Determine the [x, y] coordinate at the center of the cell enclosing the given text.  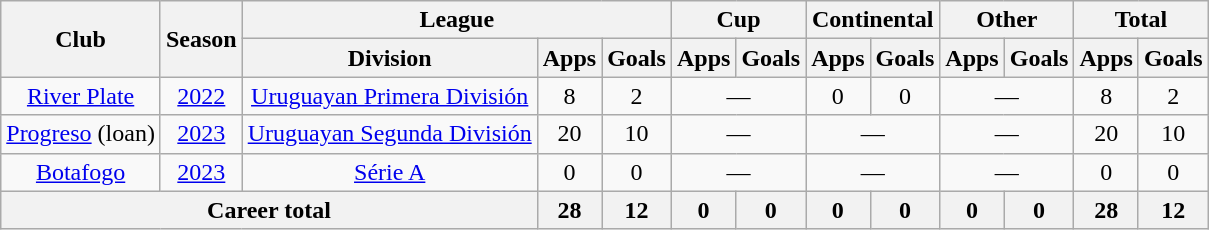
Uruguayan Segunda División [390, 134]
Career total [269, 210]
River Plate [81, 96]
Cup [738, 20]
Division [390, 58]
Botafogo [81, 172]
Other [1007, 20]
Progreso (loan) [81, 134]
Uruguayan Primera División [390, 96]
Série A [390, 172]
Total [1141, 20]
League [456, 20]
2022 [201, 96]
Continental [873, 20]
Season [201, 39]
Club [81, 39]
